Find where the given text appears and provide that cell's center as (X, Y) coordinate. 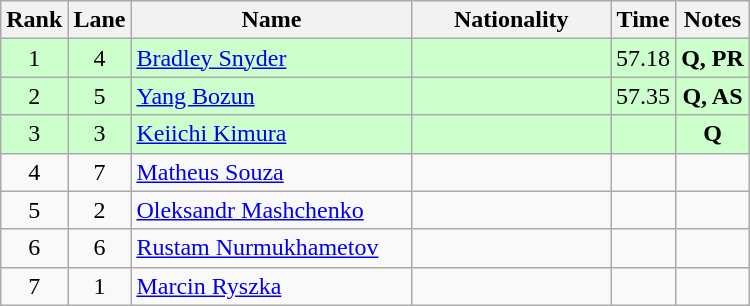
Q, AS (713, 96)
Rustam Nurmukhametov (272, 248)
Notes (713, 20)
Time (644, 20)
Keiichi Kimura (272, 134)
57.18 (644, 58)
Matheus Souza (272, 172)
Marcin Ryszka (272, 286)
Q (713, 134)
Nationality (512, 20)
Yang Bozun (272, 96)
Lane (100, 20)
Oleksandr Mashchenko (272, 210)
Q, PR (713, 58)
Name (272, 20)
Bradley Snyder (272, 58)
57.35 (644, 96)
Rank (34, 20)
